Locate the cell with the specified text and output its [X, Y] center coordinate. 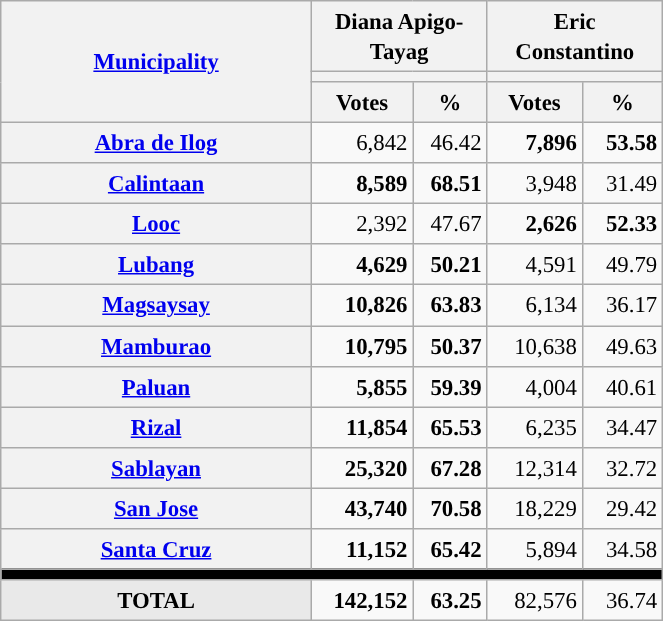
11,854 [362, 428]
2,392 [362, 224]
12,314 [534, 468]
Abra de Ilog [156, 144]
6,134 [534, 306]
63.83 [450, 306]
70.58 [450, 508]
10,638 [534, 346]
36.17 [622, 306]
Rizal [156, 428]
82,576 [534, 600]
59.39 [450, 386]
34.58 [622, 550]
8,589 [362, 184]
Mamburao [156, 346]
Sablayan [156, 468]
43,740 [362, 508]
Calintaan [156, 184]
6,235 [534, 428]
34.47 [622, 428]
Eric Constantino [575, 36]
Lubang [156, 264]
11,152 [362, 550]
49.79 [622, 264]
Looc [156, 224]
6,842 [362, 144]
65.42 [450, 550]
47.67 [450, 224]
10,795 [362, 346]
46.42 [450, 144]
68.51 [450, 184]
50.37 [450, 346]
53.58 [622, 144]
4,591 [534, 264]
10,826 [362, 306]
18,229 [534, 508]
Diana Apigo-Tayag [399, 36]
Magsaysay [156, 306]
4,004 [534, 386]
50.21 [450, 264]
5,855 [362, 386]
31.49 [622, 184]
40.61 [622, 386]
29.42 [622, 508]
63.25 [450, 600]
142,152 [362, 600]
4,629 [362, 264]
36.74 [622, 600]
Santa Cruz [156, 550]
32.72 [622, 468]
Paluan [156, 386]
2,626 [534, 224]
5,894 [534, 550]
25,320 [362, 468]
3,948 [534, 184]
65.53 [450, 428]
7,896 [534, 144]
67.28 [450, 468]
49.63 [622, 346]
52.33 [622, 224]
TOTAL [156, 600]
San Jose [156, 508]
Municipality [156, 62]
